Capture the cell that displays the provided text and extract its (x, y) central coordinate. 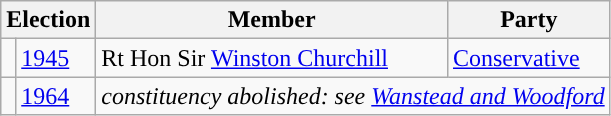
constituency abolished: see Wanstead and Woodford (353, 96)
Member (272, 20)
1964 (56, 96)
1945 (56, 58)
Rt Hon Sir Winston Churchill (272, 58)
Conservative (528, 58)
Party (528, 20)
Election (48, 20)
